Locate the cell with the specified text and output its (X, Y) center coordinate. 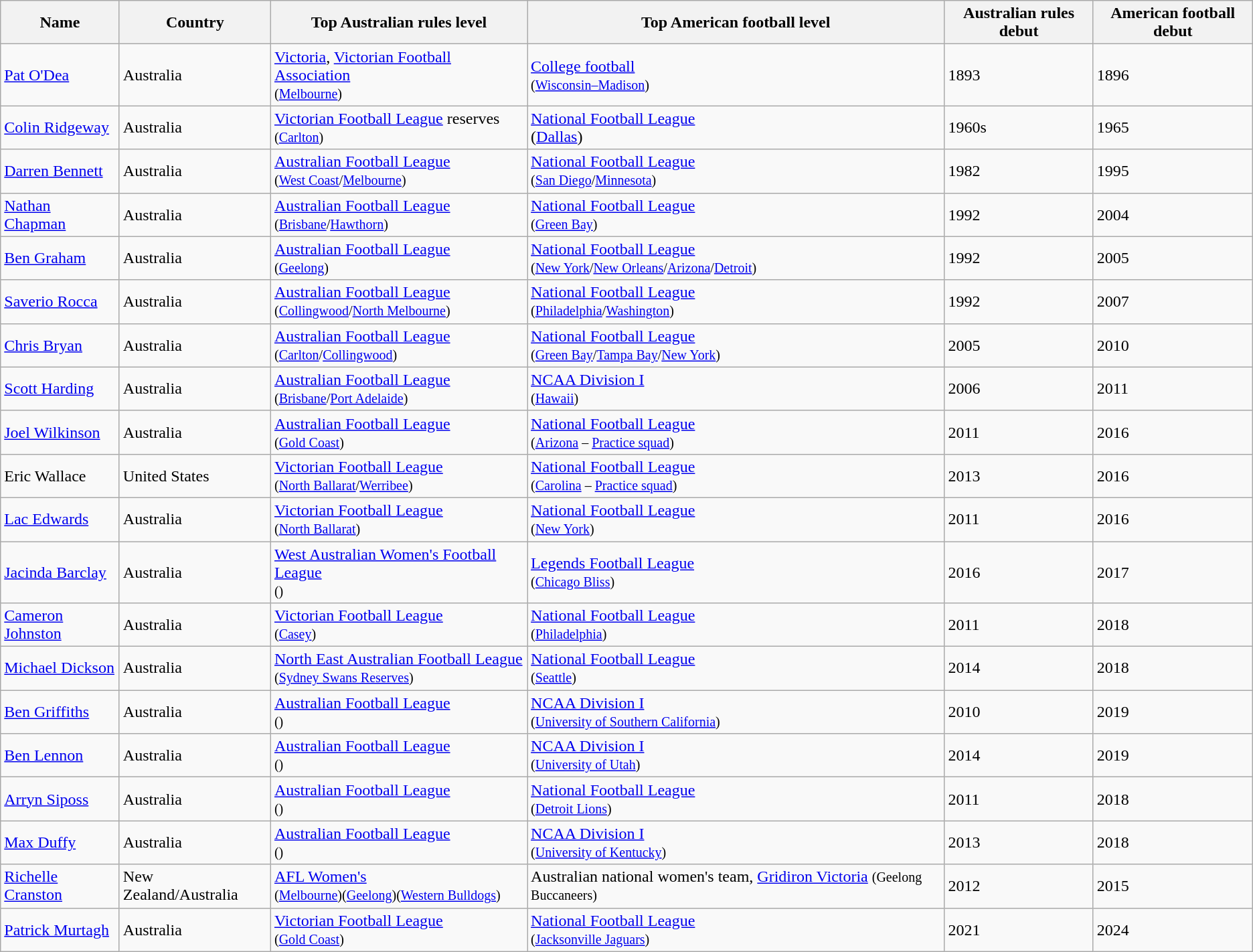
Australian Football League(Carlton/Collingwood) (399, 345)
Australian Football League(Geelong) (399, 258)
1982 (1019, 171)
National Football League(Carolina – Practice squad) (736, 475)
National Football League(Philadelphia) (736, 625)
Top Australian rules level (399, 23)
Max Duffy (60, 842)
College football(Wisconsin–Madison) (736, 75)
Victorian Football League(Gold Coast) (399, 929)
2021 (1019, 929)
Patrick Murtagh (60, 929)
Top American football level (736, 23)
2017 (1173, 572)
1893 (1019, 75)
Richelle Cranston (60, 886)
Country (195, 23)
United States (195, 475)
Australian Football League(West Coast/Melbourne) (399, 171)
2024 (1173, 929)
American football debut (1173, 23)
1965 (1173, 127)
2004 (1173, 214)
Darren Bennett (60, 171)
NCAA Division I(Hawaii) (736, 388)
Scott Harding (60, 388)
Chris Bryan (60, 345)
National Football League(Philadelphia/Washington) (736, 301)
Australian Football League(Gold Coast) (399, 432)
Victorian Football League(North Ballarat/Werribee) (399, 475)
Australian Football League(Collingwood/North Melbourne) (399, 301)
1896 (1173, 75)
Eric Wallace (60, 475)
AFL Women's(Melbourne)(Geelong)(Western Bulldogs) (399, 886)
Australian Football League(Brisbane/Port Adelaide) (399, 388)
Colin Ridgeway (60, 127)
Victoria, Victorian Football Association(Melbourne) (399, 75)
Legends Football League(Chicago Bliss) (736, 572)
Victorian Football League(Casey) (399, 625)
NCAA Division I(University of Kentucky) (736, 842)
National Football League(New York) (736, 520)
2006 (1019, 388)
2012 (1019, 886)
National Football League(Seattle) (736, 668)
West Australian Women's Football League() (399, 572)
Australian rules debut (1019, 23)
Victorian Football League reserves(Carlton) (399, 127)
National Football League(Green Bay) (736, 214)
NCAA Division I(University of Utah) (736, 755)
1960s (1019, 127)
National Football League(Green Bay/Tampa Bay/New York) (736, 345)
Joel Wilkinson (60, 432)
Arryn Siposs (60, 799)
Jacinda Barclay (60, 572)
NCAA Division I(University of Southern California) (736, 712)
Nathan Chapman (60, 214)
National Football League(Dallas) (736, 127)
National Football League(Detroit Lions) (736, 799)
Michael Dickson (60, 668)
Ben Lennon (60, 755)
Australian national women's team, Gridiron Victoria (Geelong Buccaneers) (736, 886)
New Zealand/Australia (195, 886)
National Football League(New York/New Orleans/Arizona/Detroit) (736, 258)
Australian Football League(Brisbane/Hawthorn) (399, 214)
2015 (1173, 886)
National Football League(Arizona – Practice squad) (736, 432)
North East Australian Football League(Sydney Swans Reserves) (399, 668)
Cameron Johnston (60, 625)
1995 (1173, 171)
Pat O'Dea (60, 75)
National Football League(Jacksonville Jaguars) (736, 929)
Ben Graham (60, 258)
Lac Edwards (60, 520)
Saverio Rocca (60, 301)
Ben Griffiths (60, 712)
2007 (1173, 301)
National Football League(San Diego/Minnesota) (736, 171)
Name (60, 23)
Victorian Football League(North Ballarat) (399, 520)
